For the text-containing cell, return its midpoint in (x, y) coordinate format. 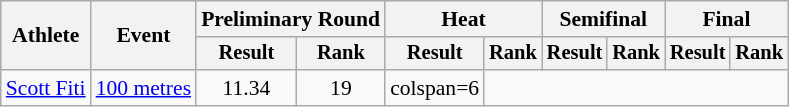
Athlete (46, 36)
100 metres (144, 88)
Semifinal (604, 19)
19 (341, 88)
Preliminary Round (290, 19)
Scott Fiti (46, 88)
Final (726, 19)
Heat (464, 19)
colspan=6 (434, 88)
Event (144, 36)
11.34 (246, 88)
